Return [X, Y] of the center of cell containing provided text 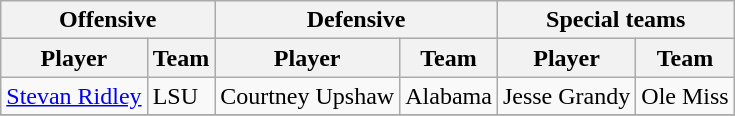
Stevan Ridley [74, 96]
Courtney Upshaw [308, 96]
Offensive [108, 20]
Special teams [616, 20]
LSU [181, 96]
Defensive [356, 20]
Jesse Grandy [566, 96]
Ole Miss [685, 96]
Alabama [449, 96]
